Find where the given text appears and provide that cell's center as (x, y) coordinate. 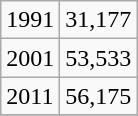
31,177 (98, 20)
2011 (30, 96)
2001 (30, 58)
53,533 (98, 58)
56,175 (98, 96)
1991 (30, 20)
